Determine the [X, Y] coordinate at the center of the cell enclosing the given text.  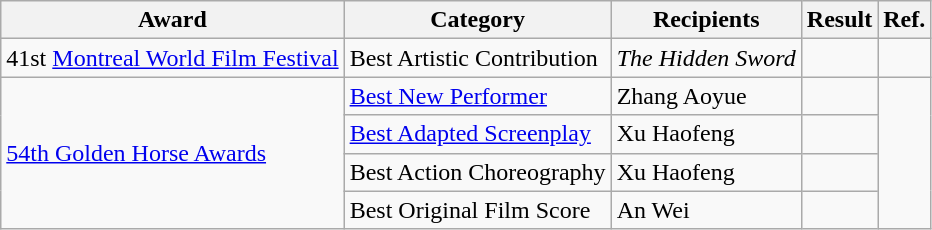
The Hidden Sword [706, 58]
Zhang Aoyue [706, 96]
41st Montreal World Film Festival [172, 58]
Result [839, 20]
An Wei [706, 210]
Best Adapted Screenplay [478, 134]
Best Artistic Contribution [478, 58]
Best Action Choreography [478, 172]
Award [172, 20]
Ref. [904, 20]
Best Original Film Score [478, 210]
54th Golden Horse Awards [172, 153]
Best New Performer [478, 96]
Category [478, 20]
Recipients [706, 20]
